Return the (X, Y) coordinate for the center point of the cell that contains the specified text.  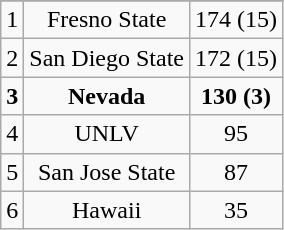
1 (12, 20)
172 (15) (236, 58)
San Diego State (107, 58)
87 (236, 172)
6 (12, 210)
4 (12, 134)
5 (12, 172)
130 (3) (236, 96)
95 (236, 134)
2 (12, 58)
Nevada (107, 96)
3 (12, 96)
174 (15) (236, 20)
35 (236, 210)
Hawaii (107, 210)
Fresno State (107, 20)
San Jose State (107, 172)
UNLV (107, 134)
